Identify which cell holds the provided text, then report its (X, Y) central coordinate. 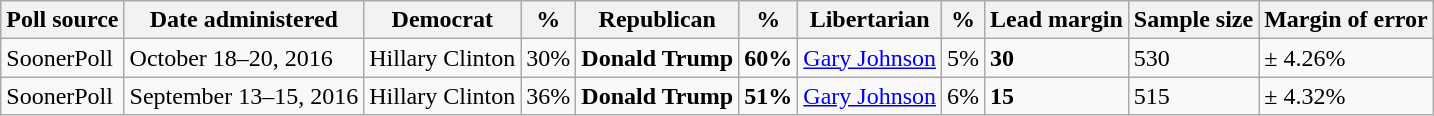
30 (1057, 58)
60% (768, 58)
36% (548, 96)
Sample size (1193, 20)
Republican (658, 20)
Democrat (442, 20)
Lead margin (1057, 20)
5% (964, 58)
± 4.32% (1346, 96)
6% (964, 96)
515 (1193, 96)
Date administered (244, 20)
Margin of error (1346, 20)
Libertarian (870, 20)
October 18–20, 2016 (244, 58)
15 (1057, 96)
Poll source (62, 20)
30% (548, 58)
530 (1193, 58)
± 4.26% (1346, 58)
51% (768, 96)
September 13–15, 2016 (244, 96)
